For the text-containing cell, return its midpoint in [X, Y] coordinate format. 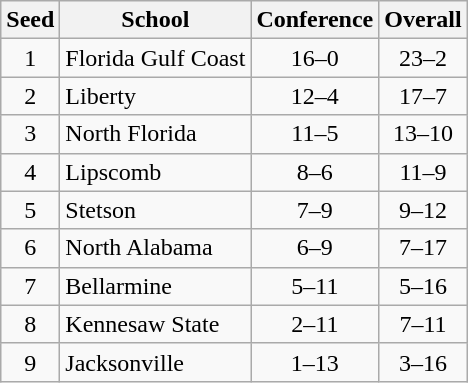
3 [30, 134]
8–6 [315, 172]
Seed [30, 20]
2 [30, 96]
4 [30, 172]
2–11 [315, 324]
School [156, 20]
6 [30, 248]
Conference [315, 20]
Lipscomb [156, 172]
11–9 [423, 172]
7 [30, 286]
11–5 [315, 134]
North Alabama [156, 248]
Bellarmine [156, 286]
17–7 [423, 96]
12–4 [315, 96]
9 [30, 362]
9–12 [423, 210]
6–9 [315, 248]
1 [30, 58]
5–16 [423, 286]
Kennesaw State [156, 324]
7–9 [315, 210]
1–13 [315, 362]
5 [30, 210]
Liberty [156, 96]
16–0 [315, 58]
7–11 [423, 324]
Overall [423, 20]
7–17 [423, 248]
8 [30, 324]
23–2 [423, 58]
5–11 [315, 286]
Florida Gulf Coast [156, 58]
13–10 [423, 134]
North Florida [156, 134]
Stetson [156, 210]
3–16 [423, 362]
Jacksonville [156, 362]
